Detect which cell encompasses the target text, then output its [x, y] center coordinate. 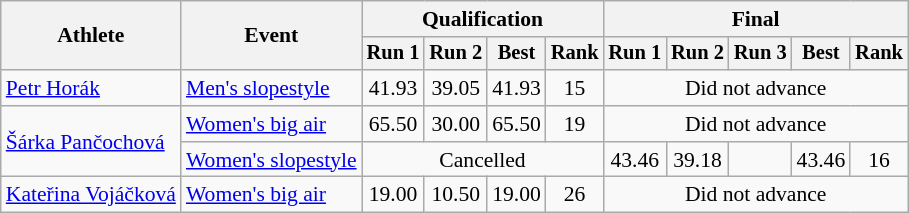
Men's slopestyle [272, 88]
Kateřina Vojáčková [91, 195]
16 [879, 160]
26 [575, 195]
39.05 [456, 88]
39.18 [698, 160]
15 [575, 88]
Run 3 [760, 54]
30.00 [456, 124]
Women's slopestyle [272, 160]
Šárka Pančochová [91, 142]
Athlete [91, 36]
Qualification [483, 19]
10.50 [456, 195]
Final [755, 19]
Event [272, 36]
Cancelled [483, 160]
Petr Horák [91, 88]
19 [575, 124]
